Search for the cell housing the specified text and yield its [x, y] center coordinate. 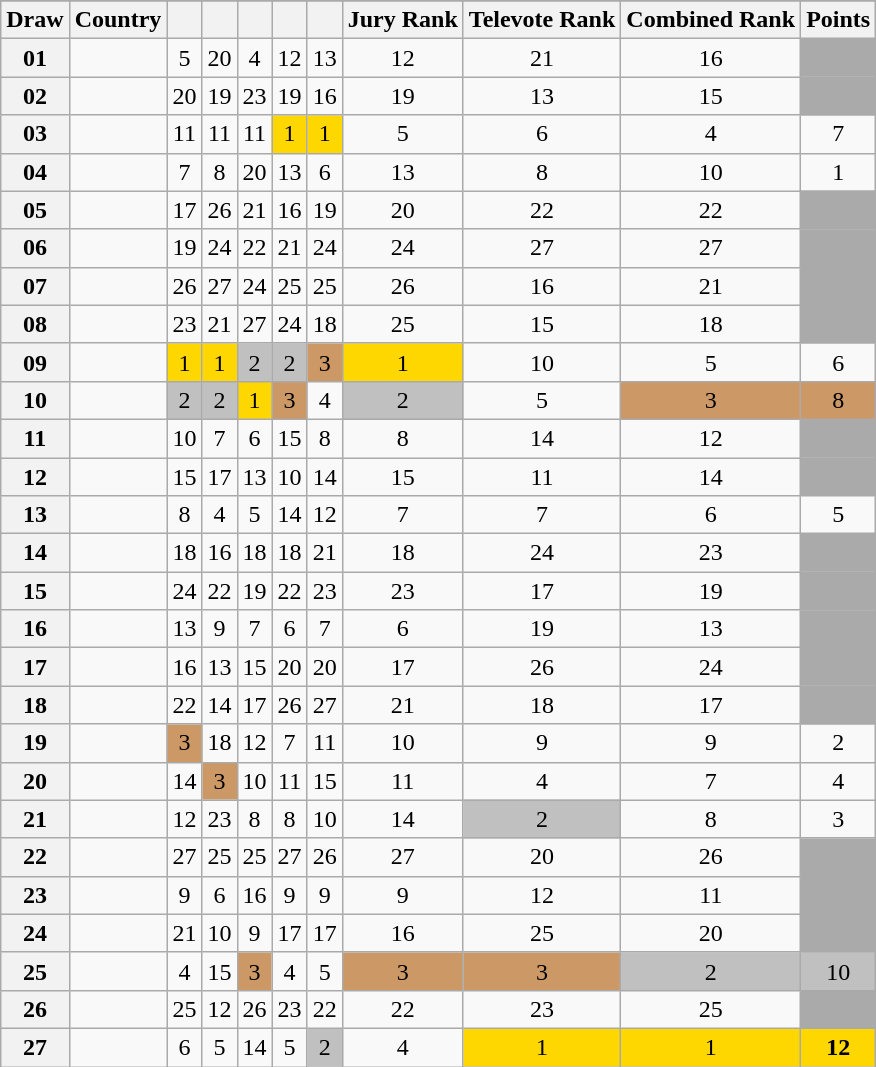
09 [35, 362]
03 [35, 134]
Points [838, 20]
Televote Rank [542, 20]
05 [35, 210]
Draw [35, 20]
07 [35, 286]
04 [35, 172]
06 [35, 248]
02 [35, 96]
01 [35, 58]
08 [35, 324]
Country [118, 20]
Jury Rank [402, 20]
Combined Rank [711, 20]
